Pinpoint the cell where the given text exists, returning its [x, y] midpoint coordinate. 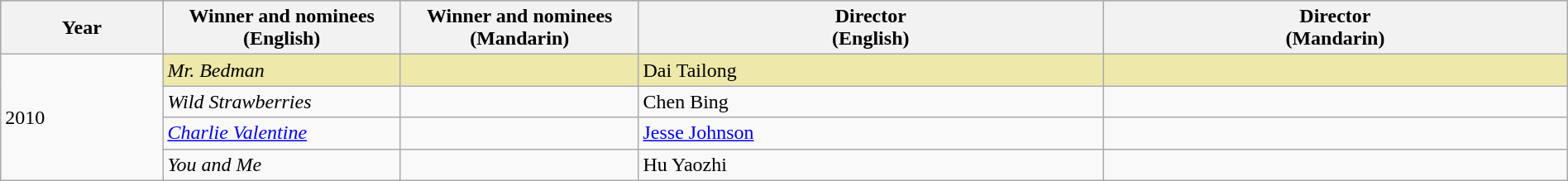
Charlie Valentine [282, 133]
You and Me [282, 164]
Director(English) [871, 28]
2010 [82, 117]
Chen Bing [871, 102]
Wild Strawberries [282, 102]
Winner and nominees(English) [282, 28]
Winner and nominees(Mandarin) [519, 28]
Jesse Johnson [871, 133]
Year [82, 28]
Director(Mandarin) [1336, 28]
Dai Tailong [871, 70]
Mr. Bedman [282, 70]
Hu Yaozhi [871, 164]
